Find where the given text appears and provide that cell's center as [X, Y] coordinate. 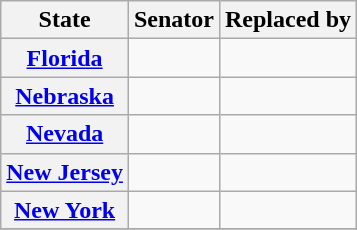
New Jersey [65, 172]
Senator [174, 20]
State [65, 20]
Nevada [65, 134]
Florida [65, 58]
Nebraska [65, 96]
Replaced by [288, 20]
New York [65, 210]
